Return the [X, Y] coordinate for the center point of the cell that contains the specified text.  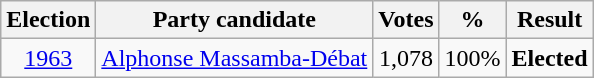
Result [550, 20]
Election [48, 20]
Votes [406, 20]
% [472, 20]
Party candidate [234, 20]
Elected [550, 58]
1,078 [406, 58]
100% [472, 58]
1963 [48, 58]
Alphonse Massamba-Débat [234, 58]
